Detect which cell encompasses the target text, then output its (X, Y) center coordinate. 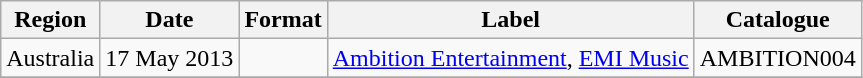
Ambition Entertainment, EMI Music (510, 58)
Australia (50, 58)
Catalogue (778, 20)
Format (283, 20)
Date (170, 20)
AMBITION004 (778, 58)
17 May 2013 (170, 58)
Region (50, 20)
Label (510, 20)
